Capture the cell that displays the provided text and extract its [X, Y] central coordinate. 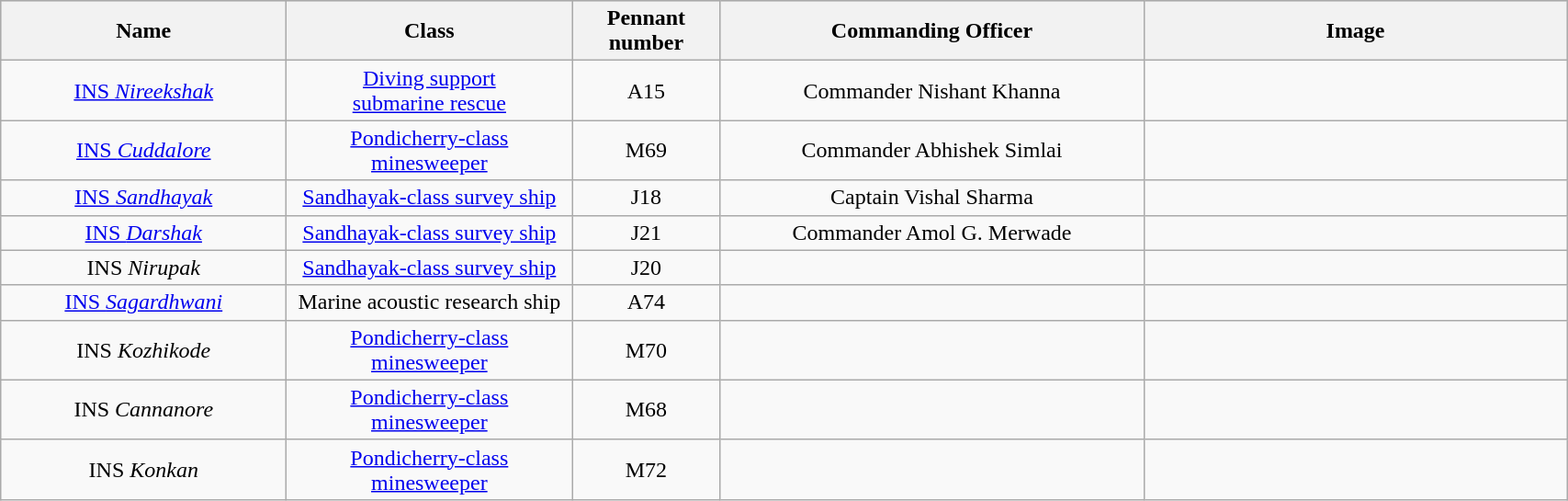
Marine acoustic research ship [430, 302]
J21 [647, 233]
Captain Vishal Sharma [931, 198]
INS Cuddalore [143, 151]
A15 [647, 90]
J20 [647, 268]
INS Kozhikode [143, 349]
INS Sandhayak [143, 198]
A74 [647, 302]
INS Sagardhwani [143, 302]
Commander Abhishek Simlai [931, 151]
Pennant number [647, 31]
M69 [647, 151]
INS Darshak [143, 233]
Commander Nishant Khanna [931, 90]
M68 [647, 410]
Class [430, 31]
M72 [647, 469]
INS Konkan [143, 469]
Commander Amol G. Merwade [931, 233]
Commanding Officer [931, 31]
J18 [647, 198]
INS Cannanore [143, 410]
Name [143, 31]
Image [1356, 31]
M70 [647, 349]
INS Nireekshak [143, 90]
Diving supportsubmarine rescue [430, 90]
INS Nirupak [143, 268]
